Provide the (x, y) coordinate of the cell's center where the given text is located.  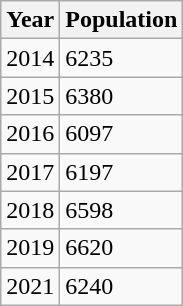
6235 (122, 58)
2014 (30, 58)
Population (122, 20)
2017 (30, 172)
2021 (30, 286)
2019 (30, 248)
6197 (122, 172)
6620 (122, 248)
2016 (30, 134)
2015 (30, 96)
6380 (122, 96)
2018 (30, 210)
6240 (122, 286)
6097 (122, 134)
6598 (122, 210)
Year (30, 20)
